Capture the cell that displays the provided text and extract its (X, Y) central coordinate. 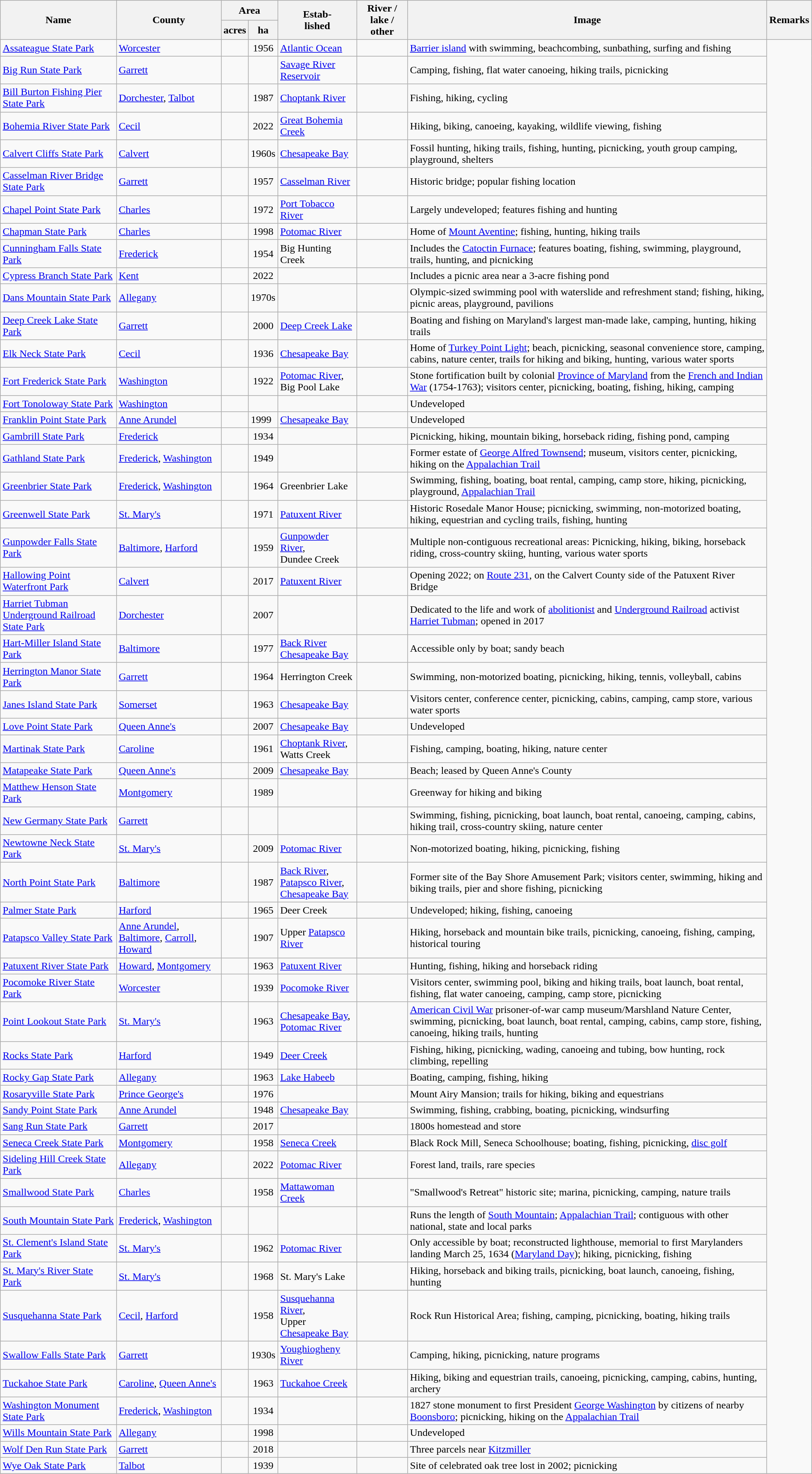
Pocomoke River State Park (58, 988)
Anne Arundel, Baltimore, Carroll, Howard (169, 938)
Swimming, non-motorized boating, picnicking, hiking, tennis, volleyball, cabins (588, 676)
Cunningham Falls State Park (58, 254)
1800s homestead and store (588, 1126)
Back River Chesapeake Bay (317, 649)
Opening 2022; on Route 231, on the Calvert County side of the Patuxent River Bridge (588, 581)
1970s (263, 297)
Fort Tonoloway State Park (58, 404)
"Smallwood's Retreat" historic site; marina, picnicking, camping, nature trails (588, 1193)
Deep Creek Lake (317, 326)
Pocomoke River (317, 988)
Atlantic Ocean (317, 48)
Former estate of George Alfred Townsend; museum, visitors center, picnicking, hiking on the Appalachian Trail (588, 458)
Rocky Gap State Park (58, 1077)
Sandy Point State Park (58, 1110)
1959 (263, 548)
Talbot (169, 1465)
1922 (263, 381)
1965 (263, 910)
Tuckahoe State Park (58, 1383)
Picnicking, hiking, mountain biking, horseback riding, fishing pond, camping (588, 436)
Rosaryville State Park (58, 1094)
Patuxent River State Park (58, 966)
Greenbrier Lake (317, 486)
Susquehanna State Park (58, 1315)
Chapman State Park (58, 231)
Seneca Creek State Park (58, 1143)
Three parcels near Kitzmiller (588, 1449)
1960s (263, 153)
St. Mary's River State Park (58, 1276)
Boating and fishing on Maryland's largest man-made lake, camping, hunting, hiking trails (588, 326)
Rock Run Historical Area; fishing, camping, picnicking, boating, hiking trails (588, 1315)
Dorchester (169, 615)
Newtowne Neck State Park (58, 848)
Fishing, hiking, picnicking, wading, canoeing and tubing, bow hunting, rock climbing, repelling (588, 1055)
Home of Mount Aventine; fishing, hunting, hiking trails (588, 231)
ha (263, 30)
1962 (263, 1249)
1827 stone monument to first President George Washington by citizens of nearby Boonsboro; picnicking, hiking on the Appalachian Trail (588, 1411)
Rocks State Park (58, 1055)
1977 (263, 649)
1936 (263, 354)
Matapeake State Park (58, 771)
Greenway for hiking and biking (588, 793)
Historic Rosedale Manor House; picnicking, swimming, non-motorized boating, hiking, equestrian and cycling trails, fishing, hunting (588, 514)
Washington Monument State Park (58, 1411)
Kent (169, 276)
Runs the length of South Mountain; Appalachian Trail; contiguous with other national, state and local parks (588, 1220)
Gambrill State Park (58, 436)
1961 (263, 748)
Dans Mountain State Park (58, 297)
North Point State Park (58, 882)
Savage River Reservoir (317, 70)
Caroline, Queen Anne's (169, 1383)
Wolf Den Run State Park (58, 1449)
Greenwell State Park (58, 514)
Hallowing Point Waterfront Park (58, 581)
Olympic-sized swimming pool with waterslide and refreshment stand; fishing, hiking, picnic areas, playground, pavilions (588, 297)
Gunpowder River, Dundee Creek (317, 548)
Great Bohemia Creek (317, 126)
Barrier island with swimming, beachcombing, sunbathing, surfing and fishing (588, 48)
Port Tobacco River (317, 209)
Wye Oak State Park (58, 1465)
Caroline (169, 748)
Forest land, trails, rare species (588, 1165)
Assateague State Park (58, 48)
Swimming, fishing, crabbing, boating, picnicking, windsurfing (588, 1110)
Accessible only by boat; sandy beach (588, 649)
1999 (263, 420)
Includes the Catoctin Furnace; features boating, fishing, swimming, playground, trails, hunting, and picnicking (588, 254)
Hiking, horseback and biking trails, picnicking, boat launch, canoeing, fishing, hunting (588, 1276)
Harriet Tubman Underground Railroad State Park (58, 615)
Hiking, horseback and mountain bike trails, picnicking, canoeing, fishing, camping, historical touring (588, 938)
Palmer State Park (58, 910)
Big Hunting Creek (317, 254)
1968 (263, 1276)
Somerset (169, 704)
Swimming, fishing, boating, boat rental, camping, camp store, hiking, picnicking, playground, Appalachian Trail (588, 486)
Hiking, biking and equestrian trails, canoeing, picnicking, camping, cabins, hunting, archery (588, 1383)
Remarks (789, 20)
Herrington Manor State Park (58, 676)
Dorchester, Talbot (169, 98)
Chesapeake Bay, Potomac River (317, 1022)
acres (235, 30)
Largely undeveloped; features fishing and hunting (588, 209)
1989 (263, 793)
Baltimore, Harford (169, 548)
Camping, fishing, flat water canoeing, hiking trails, picnicking (588, 70)
Estab-lished (317, 20)
Fossil hunting, hiking trails, fishing, hunting, picnicking, youth group camping, playground, shelters (588, 153)
Includes a picnic area near a 3-acre fishing pond (588, 276)
Wills Mountain State Park (58, 1433)
Elk Neck State Park (58, 354)
Cecil, Harford (169, 1315)
Sang Run State Park (58, 1126)
1954 (263, 254)
Deep Creek Lake State Park (58, 326)
Boating, camping, fishing, hiking (588, 1077)
Hart-Miller Island State Park (58, 649)
Multiple non-contiguous recreational areas: Picnicking, hiking, biking, horseback riding, cross-country skiing, hunting, various water sports (588, 548)
Prince George's (169, 1094)
Fishing, camping, boating, hiking, nature center (588, 748)
Sideling Hill Creek State Park (58, 1165)
County (169, 20)
Hiking, biking, canoeing, kayaking, wildlife viewing, fishing (588, 126)
Gunpowder Falls State Park (58, 548)
Greenbrier State Park (58, 486)
South Mountain State Park (58, 1220)
Cypress Branch State Park (58, 276)
Casselman River (317, 182)
Patapsco Valley State Park (58, 938)
Swallow Falls State Park (58, 1355)
Matthew Henson State Park (58, 793)
Dedicated to the life and work of abolitionist and Underground Railroad activist Harriet Tubman; opened in 2017 (588, 615)
New Germany State Park (58, 821)
Upper Patapsco River (317, 938)
Point Lookout State Park (58, 1022)
Mount Airy Mansion; trails for hiking, biking and equestrians (588, 1094)
Image (588, 20)
Choptank River (317, 98)
1930s (263, 1355)
Love Point State Park (58, 726)
Non-motorized boating, hiking, picnicking, fishing (588, 848)
Choptank River, Watts Creek (317, 748)
Lake Habeeb (317, 1077)
Janes Island State Park (58, 704)
2018 (263, 1449)
Chapel Point State Park (58, 209)
Franklin Point State Park (58, 420)
Site of celebrated oak tree lost in 2002; picnicking (588, 1465)
Calvert Cliffs State Park (58, 153)
Susquehanna River, Upper Chesapeake Bay (317, 1315)
Seneca Creek (317, 1143)
1956 (263, 48)
1907 (263, 938)
Herrington Creek (317, 676)
1957 (263, 182)
Mattawoman Creek (317, 1193)
Bohemia River State Park (58, 126)
Undeveloped; hiking, fishing, canoeing (588, 910)
Former site of the Bay Shore Amusement Park; visitors center, swimming, hiking and biking trails, pier and shore fishing, picnicking (588, 882)
Casselman River Bridge State Park (58, 182)
Camping, hiking, picnicking, nature programs (588, 1355)
River / lake / other (382, 20)
Swimming, fishing, picnicking, boat launch, boat rental, canoeing, camping, cabins, hiking trail, cross-country skiing, nature center (588, 821)
Howard, Montgomery (169, 966)
Area (249, 10)
St. Clement's Island State Park (58, 1249)
Historic bridge; popular fishing location (588, 182)
Name (58, 20)
1948 (263, 1110)
Smallwood State Park (58, 1193)
Bill Burton Fishing Pier State Park (58, 98)
Back River, Patapsco River, Chesapeake Bay (317, 882)
Youghiogheny River (317, 1355)
Martinak State Park (58, 748)
Hunting, fishing, hiking and horseback riding (588, 966)
Gathland State Park (58, 458)
Black Rock Mill, Seneca Schoolhouse; boating, fishing, picnicking, disc golf (588, 1143)
Tuckahoe Creek (317, 1383)
Visitors center, conference center, picnicking, cabins, camping, camp store, various water sports (588, 704)
Big Run State Park (58, 70)
Potomac River, Big Pool Lake (317, 381)
1976 (263, 1094)
Fort Frederick State Park (58, 381)
1971 (263, 514)
Beach; leased by Queen Anne's County (588, 771)
St. Mary's Lake (317, 1276)
Only accessible by boat; reconstructed lighthouse, memorial to first Marylanders landing March 25, 1634 (Maryland Day); hiking, picnicking, fishing (588, 1249)
Fishing, hiking, cycling (588, 98)
2000 (263, 326)
Visitors center, swimming pool, biking and hiking trails, boat launch, boat rental, fishing, flat water canoeing, camping, camp store, picnicking (588, 988)
1972 (263, 209)
